Determine the (x, y) coordinate at the center of the cell enclosing the given text.  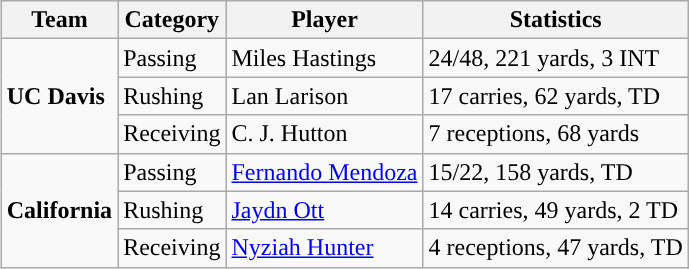
California (59, 210)
Jaydn Ott (324, 210)
4 receptions, 47 yards, TD (556, 248)
Nyziah Hunter (324, 248)
Statistics (556, 20)
24/48, 221 yards, 3 INT (556, 58)
UC Davis (59, 96)
Miles Hastings (324, 58)
7 receptions, 68 yards (556, 134)
Lan Larison (324, 96)
15/22, 158 yards, TD (556, 172)
14 carries, 49 yards, 2 TD (556, 210)
Team (59, 20)
17 carries, 62 yards, TD (556, 96)
C. J. Hutton (324, 134)
Category (172, 20)
Player (324, 20)
Fernando Mendoza (324, 172)
